Scan for the cell matching the given text and deliver its [X, Y] coordinate at center. 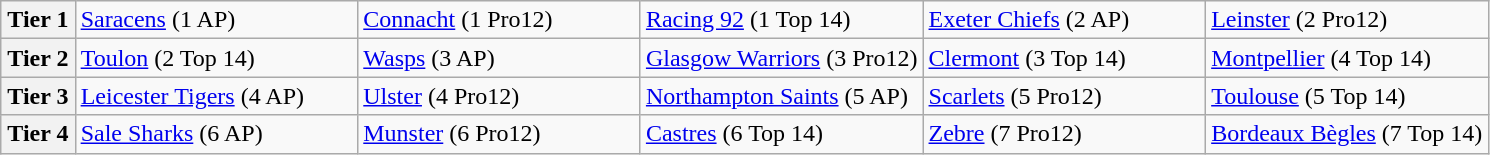
Northampton Saints (5 AP) [782, 96]
Toulon (2 Top 14) [216, 58]
Munster (6 Pro12) [500, 134]
Castres (6 Top 14) [782, 134]
Scarlets (5 Pro12) [1064, 96]
Tier 3 [38, 96]
Tier 4 [38, 134]
Tier 1 [38, 20]
Exeter Chiefs (2 AP) [1064, 20]
Connacht (1 Pro12) [500, 20]
Glasgow Warriors (3 Pro12) [782, 58]
Montpellier (4 Top 14) [1348, 58]
Bordeaux Bègles (7 Top 14) [1348, 134]
Zebre (7 Pro12) [1064, 134]
Tier 2 [38, 58]
Sale Sharks (6 AP) [216, 134]
Leinster (2 Pro12) [1348, 20]
Toulouse (5 Top 14) [1348, 96]
Leicester Tigers (4 AP) [216, 96]
Saracens (1 AP) [216, 20]
Wasps (3 AP) [500, 58]
Clermont (3 Top 14) [1064, 58]
Racing 92 (1 Top 14) [782, 20]
Ulster (4 Pro12) [500, 96]
